Find where the given text appears and provide that cell's center as [x, y] coordinate. 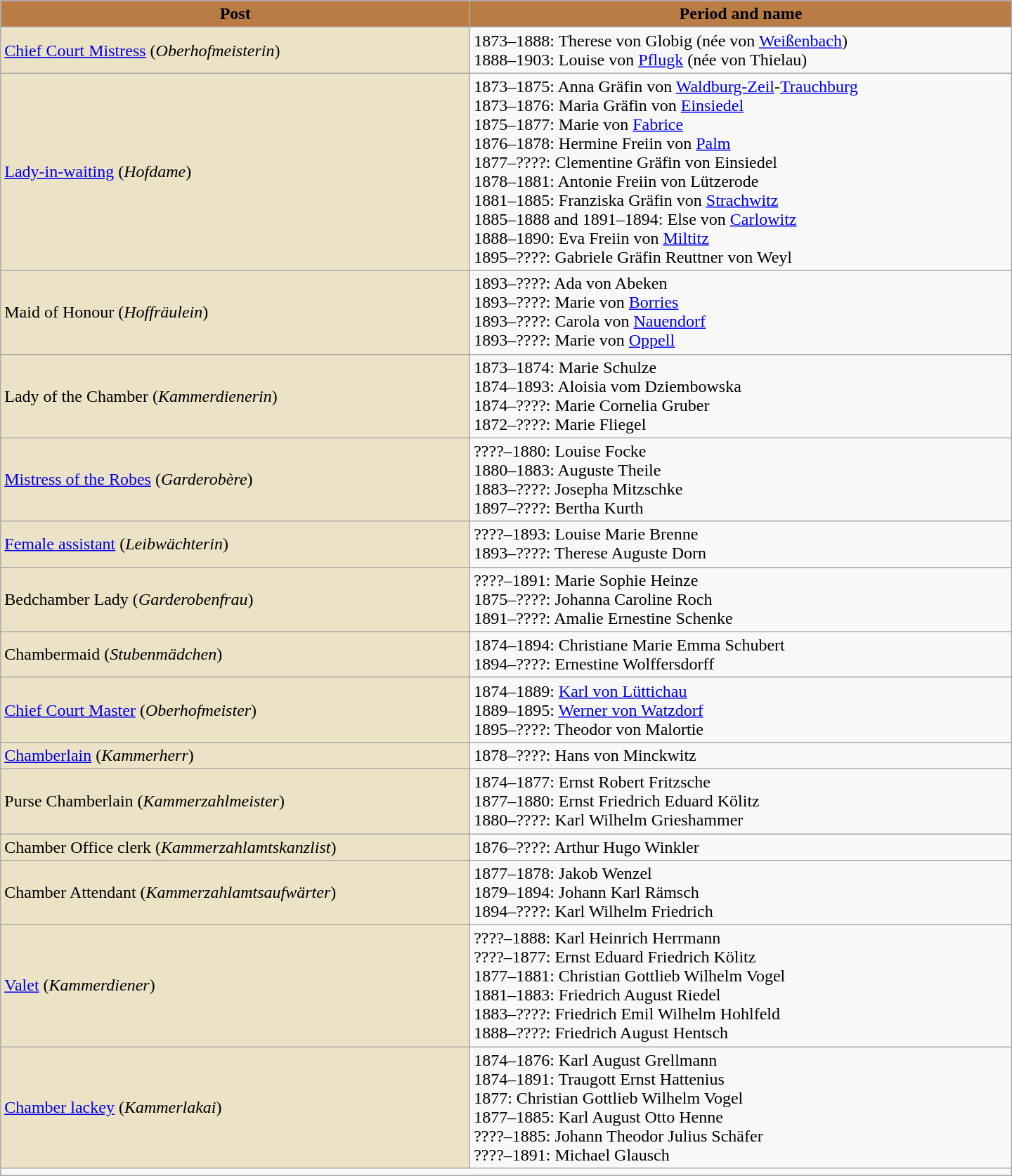
1876–????: Arthur Hugo Winkler [741, 847]
1874–1889: Karl von Lüttichau1889–1895: Werner von Watzdorf1895–????: Theodor von Malortie [741, 710]
Mistress of the Robes (Garderobère) [235, 479]
1877–1878: Jakob Wenzel1879–1894: Johann Karl Rämsch1894–????: Karl Wilhelm Friedrich [741, 893]
1874–1877: Ernst Robert Fritzsche1877–1880: Ernst Friedrich Eduard Kölitz1880–????: Karl Wilhelm Grieshammer [741, 801]
Chambermaid (Stubenmädchen) [235, 655]
1873–1888: Therese von Globig (née von Weißenbach)1888–1903: Louise von Pflugk (née von Thielau) [741, 51]
Maid of Honour (Hoffräulein) [235, 312]
Period and name [741, 14]
Purse Chamberlain (Kammerzahlmeister) [235, 801]
Chamber lackey (Kammerlakai) [235, 1107]
1873–1874: Marie Schulze1874–1893: Aloisia vom Dziembowska1874–????: Marie Cornelia Gruber1872–????: Marie Fliegel [741, 396]
1878–????: Hans von Minckwitz [741, 755]
Bedchamber Lady (Garderobenfrau) [235, 599]
Chamber Office clerk (Kammerzahlamtskanzlist) [235, 847]
Chief Court Mistress (Oberhofmeisterin) [235, 51]
Chamber Attendant (Kammerzahlamtsaufwärter) [235, 893]
Lady of the Chamber (Kammerdienerin) [235, 396]
1893–????: Ada von Abeken1893–????: Marie von Borries1893–????: Carola von Nauendorf1893–????: Marie von Oppell [741, 312]
????–1893: Louise Marie Brenne1893–????: Therese Auguste Dorn [741, 544]
Valet (Kammerdiener) [235, 986]
Chamberlain (Kammerherr) [235, 755]
????–1880: Louise Focke1880–1883: Auguste Theile 1883–????: Josepha Mitzschke1897–????: Bertha Kurth [741, 479]
Lady-in-waiting (Hofdame) [235, 171]
Post [235, 14]
1874–1894: Christiane Marie Emma Schubert1894–????: Ernestine Wolffersdorff [741, 655]
Female assistant (Leibwächterin) [235, 544]
Chief Court Master (Oberhofmeister) [235, 710]
????–1891: Marie Sophie Heinze1875–????: Johanna Caroline Roch1891–????: Amalie Ernestine Schenke [741, 599]
